Pinpoint the cell where the given text exists, returning its [x, y] midpoint coordinate. 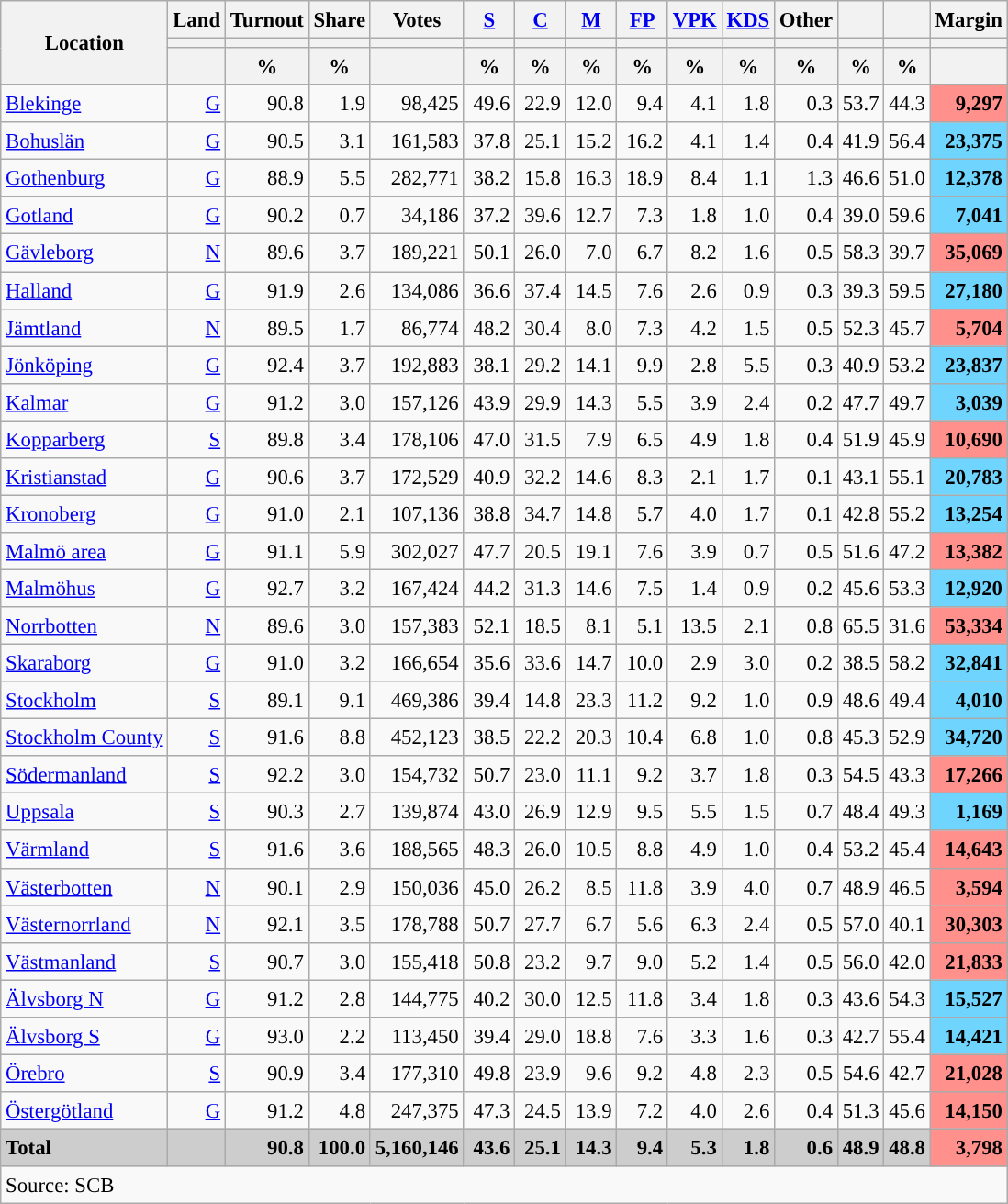
Kristianstad [84, 478]
31.5 [541, 439]
37.8 [489, 141]
5.3 [694, 1148]
154,732 [417, 775]
29.0 [541, 1036]
23.9 [541, 1073]
23.0 [541, 775]
5.7 [643, 514]
Source: SCB [505, 1185]
65.5 [860, 626]
Älvsborg N [84, 999]
113,450 [417, 1036]
7.9 [591, 439]
93.0 [266, 1036]
31.3 [541, 588]
1.3 [806, 178]
8.3 [643, 478]
5,160,146 [417, 1148]
13,382 [969, 551]
31.6 [907, 626]
Total [84, 1148]
9.6 [591, 1073]
19.1 [591, 551]
49.6 [489, 105]
100.0 [340, 1148]
21,028 [969, 1073]
91.9 [266, 290]
38.8 [489, 514]
282,771 [417, 178]
30,303 [969, 924]
139,874 [417, 812]
Kalmar [84, 402]
53.3 [907, 588]
39.7 [907, 253]
Bohuslän [84, 141]
47.3 [489, 1111]
34.7 [541, 514]
189,221 [417, 253]
33.6 [541, 663]
KDS [747, 20]
2.3 [747, 1073]
11.1 [591, 775]
Uppsala [84, 812]
45.4 [907, 850]
48.3 [489, 850]
32,841 [969, 663]
4,010 [969, 700]
42.8 [860, 514]
9,297 [969, 105]
12,920 [969, 588]
34,186 [417, 215]
40.2 [489, 999]
18.8 [591, 1036]
Västerbotten [84, 887]
49.4 [907, 700]
3.5 [340, 924]
167,424 [417, 588]
21,833 [969, 961]
55.4 [907, 1036]
Malmö area [84, 551]
55.1 [907, 478]
5.1 [643, 626]
150,036 [417, 887]
6.3 [694, 924]
452,123 [417, 738]
155,418 [417, 961]
92.7 [266, 588]
92.2 [266, 775]
7,041 [969, 215]
59.6 [907, 215]
9.1 [340, 700]
18.9 [643, 178]
51.3 [860, 1111]
15,527 [969, 999]
1.9 [340, 105]
14.5 [591, 290]
29.2 [541, 366]
Östergötland [84, 1111]
44.2 [489, 588]
Västernorrland [84, 924]
50.8 [489, 961]
40.1 [907, 924]
Gotland [84, 215]
15.8 [541, 178]
Kronoberg [84, 514]
Örebro [84, 1073]
48.4 [860, 812]
Blekinge [84, 105]
12.5 [591, 999]
35,069 [969, 253]
51.0 [907, 178]
98,425 [417, 105]
12,378 [969, 178]
22.9 [541, 105]
92.4 [266, 366]
90.5 [266, 141]
43.3 [907, 775]
22.2 [541, 738]
Kopparberg [84, 439]
45.7 [907, 327]
23,375 [969, 141]
12.7 [591, 215]
157,126 [417, 402]
23.3 [591, 700]
8.2 [694, 253]
30.0 [541, 999]
6.5 [643, 439]
188,565 [417, 850]
3.1 [340, 141]
56.0 [860, 961]
8.1 [591, 626]
C [541, 20]
13.5 [694, 626]
Malmöhus [84, 588]
9.0 [643, 961]
M [591, 20]
38.1 [489, 366]
Norrbotten [84, 626]
43.9 [489, 402]
1,169 [969, 812]
469,386 [417, 700]
166,654 [417, 663]
43.0 [489, 812]
90.9 [266, 1073]
58.3 [860, 253]
42.0 [907, 961]
90.7 [266, 961]
90.2 [266, 215]
12.0 [591, 105]
Västmanland [84, 961]
7.5 [643, 588]
14,150 [969, 1111]
13.9 [591, 1111]
8.5 [591, 887]
16.2 [643, 141]
52.9 [907, 738]
178,788 [417, 924]
37.2 [489, 215]
53.7 [860, 105]
23,837 [969, 366]
177,310 [417, 1073]
3,594 [969, 887]
5.2 [694, 961]
0.6 [806, 1148]
52.1 [489, 626]
192,883 [417, 366]
18.5 [541, 626]
20.5 [541, 551]
49.7 [907, 402]
Värmland [84, 850]
172,529 [417, 478]
48.2 [489, 327]
12.9 [591, 812]
45.3 [860, 738]
51.9 [860, 439]
37.4 [541, 290]
15.2 [591, 141]
58.2 [907, 663]
52.3 [860, 327]
36.6 [489, 290]
9.7 [591, 961]
23.2 [541, 961]
Jönköping [84, 366]
39.6 [541, 215]
17,266 [969, 775]
Stockholm [84, 700]
2.7 [340, 812]
43.1 [860, 478]
10,690 [969, 439]
8.0 [591, 327]
7.2 [643, 1111]
89.5 [266, 327]
38.2 [489, 178]
44.3 [907, 105]
1.1 [747, 178]
9.5 [643, 812]
34,720 [969, 738]
89.1 [266, 700]
26.2 [541, 887]
47.0 [489, 439]
54.5 [860, 775]
88.9 [266, 178]
Gävleborg [84, 253]
27.7 [541, 924]
4.2 [694, 327]
302,027 [417, 551]
54.6 [860, 1073]
8.4 [694, 178]
10.5 [591, 850]
Älvsborg S [84, 1036]
5,704 [969, 327]
Share [340, 20]
7.0 [591, 253]
Gothenburg [84, 178]
Other [806, 20]
48.8 [907, 1148]
51.6 [860, 551]
FP [643, 20]
5.6 [643, 924]
55.2 [907, 514]
144,775 [417, 999]
6.8 [694, 738]
14.7 [591, 663]
3,039 [969, 402]
247,375 [417, 1111]
9.9 [643, 366]
90.3 [266, 812]
107,136 [417, 514]
10.0 [643, 663]
57.0 [860, 924]
14,421 [969, 1036]
2.2 [340, 1036]
134,086 [417, 290]
161,583 [417, 141]
16.3 [591, 178]
92.1 [266, 924]
59.5 [907, 290]
3.6 [340, 850]
3,798 [969, 1148]
Margin [969, 20]
10.4 [643, 738]
46.5 [907, 887]
39.3 [860, 290]
20,783 [969, 478]
56.4 [907, 141]
30.4 [541, 327]
91.1 [266, 551]
Halland [84, 290]
VPK [694, 20]
49.3 [907, 812]
26.9 [541, 812]
3.3 [694, 1036]
49.8 [489, 1073]
Skaraborg [84, 663]
14,643 [969, 850]
Stockholm County [84, 738]
35.6 [489, 663]
45.9 [907, 439]
32.2 [541, 478]
178,106 [417, 439]
46.6 [860, 178]
47.2 [907, 551]
24.5 [541, 1111]
53,334 [969, 626]
39.0 [860, 215]
48.6 [860, 700]
13,254 [969, 514]
90.6 [266, 478]
20.3 [591, 738]
Turnout [266, 20]
14.1 [591, 366]
90.1 [266, 887]
11.2 [643, 700]
5.9 [340, 551]
27,180 [969, 290]
41.9 [860, 141]
29.9 [541, 402]
Jämtland [84, 327]
89.8 [266, 439]
Land [196, 20]
Location [84, 43]
Votes [417, 20]
50.1 [489, 253]
86,774 [417, 327]
54.3 [907, 999]
45.0 [489, 887]
157,383 [417, 626]
Södermanland [84, 775]
